Return the [x, y] coordinate for the center point of the cell that contains the specified text.  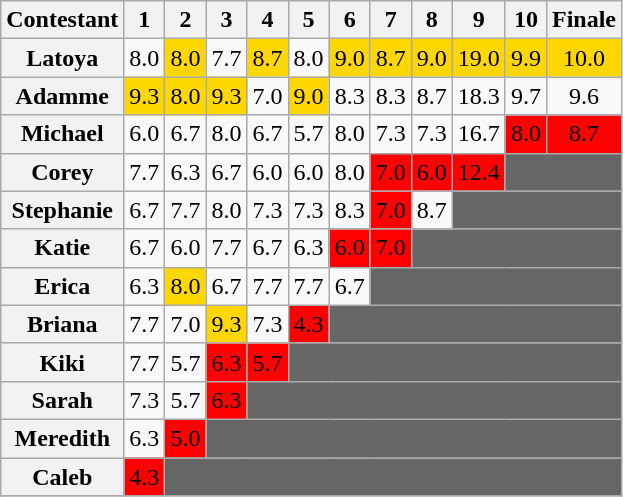
6 [350, 20]
Sarah [62, 400]
8 [432, 20]
Contestant [62, 20]
10 [526, 20]
5 [308, 20]
Caleb [62, 477]
1 [144, 20]
7 [390, 20]
3 [226, 20]
Katie [62, 248]
9 [478, 20]
Briana [62, 324]
12.4 [478, 172]
10.0 [584, 58]
19.0 [478, 58]
Meredith [62, 438]
Michael [62, 134]
Finale [584, 20]
16.7 [478, 134]
Adamme [62, 96]
5.0 [186, 438]
Kiki [62, 362]
9.9 [526, 58]
4 [268, 20]
9.7 [526, 96]
2 [186, 20]
Latoya [62, 58]
18.3 [478, 96]
Corey [62, 172]
9.6 [584, 96]
Erica [62, 286]
Stephanie [62, 210]
